Capture the cell that displays the provided text and extract its (X, Y) central coordinate. 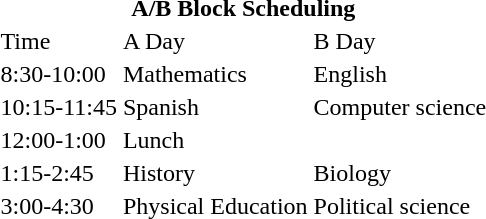
Spanish (215, 107)
A Day (215, 41)
Mathematics (215, 74)
History (215, 173)
